Detect which cell encompasses the target text, then output its (x, y) center coordinate. 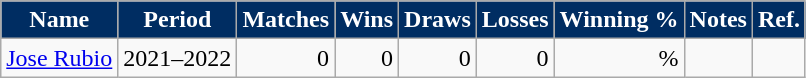
Matches (286, 20)
Name (60, 20)
Notes (718, 20)
2021–2022 (178, 58)
Period (178, 20)
Losses (515, 20)
Ref. (778, 20)
Jose Rubio (60, 58)
Wins (367, 20)
% (619, 58)
Winning % (619, 20)
Draws (438, 20)
